From the cell containing the given text, extract its center point as (X, Y) coordinate. 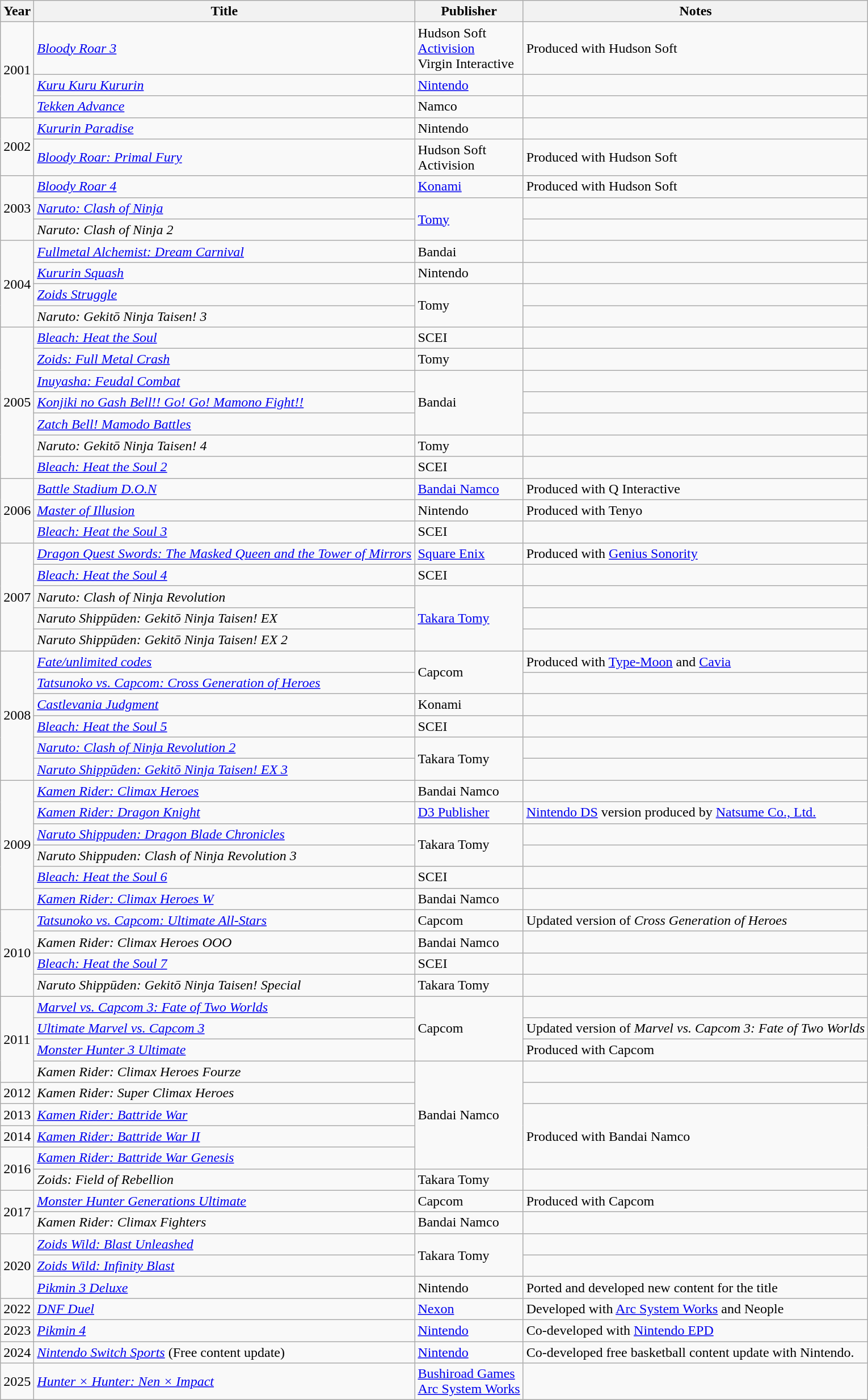
Zoids Wild: Blast Unleashed (225, 1244)
Kamen Rider: Climax Heroes W (225, 899)
Tatsunoko vs. Capcom: Cross Generation of Heroes (225, 683)
2004 (17, 284)
Bloody Roar: Primal Fury (225, 158)
Battle Stadium D.O.N (225, 489)
Naruto Shippūden: Gekitō Ninja Taisen! EX 2 (225, 640)
Produced with Type-Moon and Cavia (696, 662)
Monster Hunter 3 Ultimate (225, 1050)
Updated version of Marvel vs. Capcom 3: Fate of Two Worlds (696, 1029)
Hudson SoftActivisionVirgin Interactive (469, 48)
Developed with Arc System Works and Neople (696, 1309)
2007 (17, 597)
Kamen Rider: Climax Heroes (225, 791)
2020 (17, 1266)
2003 (17, 208)
Bloody Roar 4 (225, 187)
Zoids: Field of Rebellion (225, 1179)
Kamen Rider: Super Climax Heroes (225, 1093)
Monster Hunter Generations Ultimate (225, 1201)
Naruto Shippuden: Clash of Ninja Revolution 3 (225, 856)
Produced with Tenyo (696, 510)
Produced with Bandai Namco (696, 1136)
Bleach: Heat the Soul 2 (225, 467)
Kururin Squash (225, 273)
Title (225, 11)
DNF Duel (225, 1309)
Publisher (469, 11)
Inuyasha: Feudal Combat (225, 381)
2005 (17, 403)
Dragon Quest Swords: The Masked Queen and the Tower of Mirrors (225, 553)
Hunter × Hunter: Nen × Impact (225, 1381)
Namco (469, 107)
Kamen Rider: Climax Heroes OOO (225, 942)
2023 (17, 1330)
Bleach: Heat the Soul 3 (225, 532)
Fullmetal Alchemist: Dream Carnival (225, 251)
Nexon (469, 1309)
2012 (17, 1093)
Kamen Rider: Battride War Genesis (225, 1158)
Bleach: Heat the Soul 5 (225, 726)
2010 (17, 953)
2022 (17, 1309)
Castlevania Judgment (225, 705)
Naruto: Clash of Ninja Revolution (225, 597)
D3 Publisher (469, 813)
2024 (17, 1352)
Bloody Roar 3 (225, 48)
2008 (17, 716)
Co-developed with Nintendo EPD (696, 1330)
Naruto: Clash of Ninja Revolution 2 (225, 748)
Kamen Rider: Climax Fighters (225, 1223)
2009 (17, 845)
Naruto Shippūden: Gekitō Ninja Taisen! Special (225, 985)
Square Enix (469, 553)
Naruto Shippuden: Dragon Blade Chronicles (225, 834)
Kururin Paradise (225, 128)
Master of Illusion (225, 510)
Naruto: Clash of Ninja 2 (225, 230)
Naruto: Gekitō Ninja Taisen! 3 (225, 316)
Produced with Q Interactive (696, 489)
Bleach: Heat the Soul 4 (225, 575)
Bleach: Heat the Soul (225, 338)
Tatsunoko vs. Capcom: Ultimate All-Stars (225, 920)
Nintendo DS version produced by Natsume Co., Ltd. (696, 813)
Marvel vs. Capcom 3: Fate of Two Worlds (225, 1006)
2016 (17, 1169)
2001 (17, 70)
Konjiki no Gash Bell!! Go! Go! Mamono Fight!! (225, 403)
Ultimate Marvel vs. Capcom 3 (225, 1029)
Notes (696, 11)
2013 (17, 1115)
2011 (17, 1039)
Kuru Kuru Kururin (225, 85)
Pikmin 4 (225, 1330)
Pikmin 3 Deluxe (225, 1287)
2017 (17, 1212)
Bleach: Heat the Soul 6 (225, 877)
Zoids Wild: Infinity Blast (225, 1266)
Kamen Rider: Battride War (225, 1115)
Bushiroad GamesArc System Works (469, 1381)
Kamen Rider: Battride War II (225, 1136)
Produced with Genius Sonority (696, 553)
Naruto Shippūden: Gekitō Ninja Taisen! EX (225, 618)
2014 (17, 1136)
2025 (17, 1381)
Hudson SoftActivision (469, 158)
Fate/unlimited codes (225, 662)
Kamen Rider: Dragon Knight (225, 813)
Bleach: Heat the Soul 7 (225, 963)
2006 (17, 510)
Updated version of Cross Generation of Heroes (696, 920)
Co-developed free basketball content update with Nintendo. (696, 1352)
Kamen Rider: Climax Heroes Fourze (225, 1072)
Zoids Struggle (225, 294)
Ported and developed new content for the title (696, 1287)
Tekken Advance (225, 107)
2002 (17, 146)
Naruto: Clash of Ninja (225, 208)
Naruto Shippūden: Gekitō Ninja Taisen! EX 3 (225, 769)
Naruto: Gekitō Ninja Taisen! 4 (225, 446)
Nintendo Switch Sports (Free content update) (225, 1352)
Year (17, 11)
Zatch Bell! Mamodo Battles (225, 424)
Zoids: Full Metal Crash (225, 359)
